Identify which cell holds the provided text, then report its (X, Y) central coordinate. 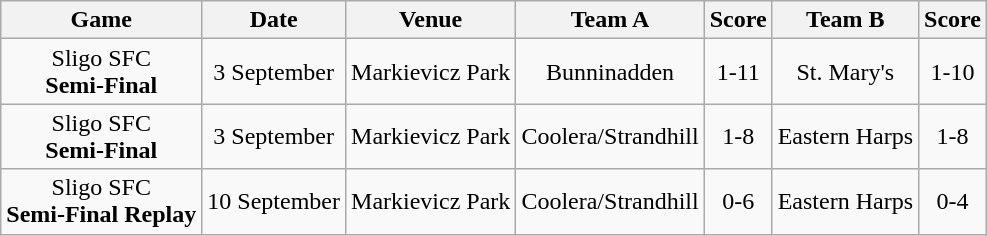
Team A (610, 20)
Sligo SFCSemi-Final Replay (102, 202)
0-4 (953, 202)
1-11 (738, 72)
0-6 (738, 202)
Date (274, 20)
10 September (274, 202)
Team B (845, 20)
St. Mary's (845, 72)
1-10 (953, 72)
Game (102, 20)
Venue (431, 20)
Bunninadden (610, 72)
